Pinpoint the cell where the given text exists, returning its [x, y] midpoint coordinate. 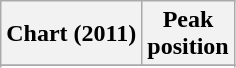
Chart (2011) [72, 34]
Peakposition [188, 34]
